Provide the (x, y) coordinate of the cell's center where the given text is located.  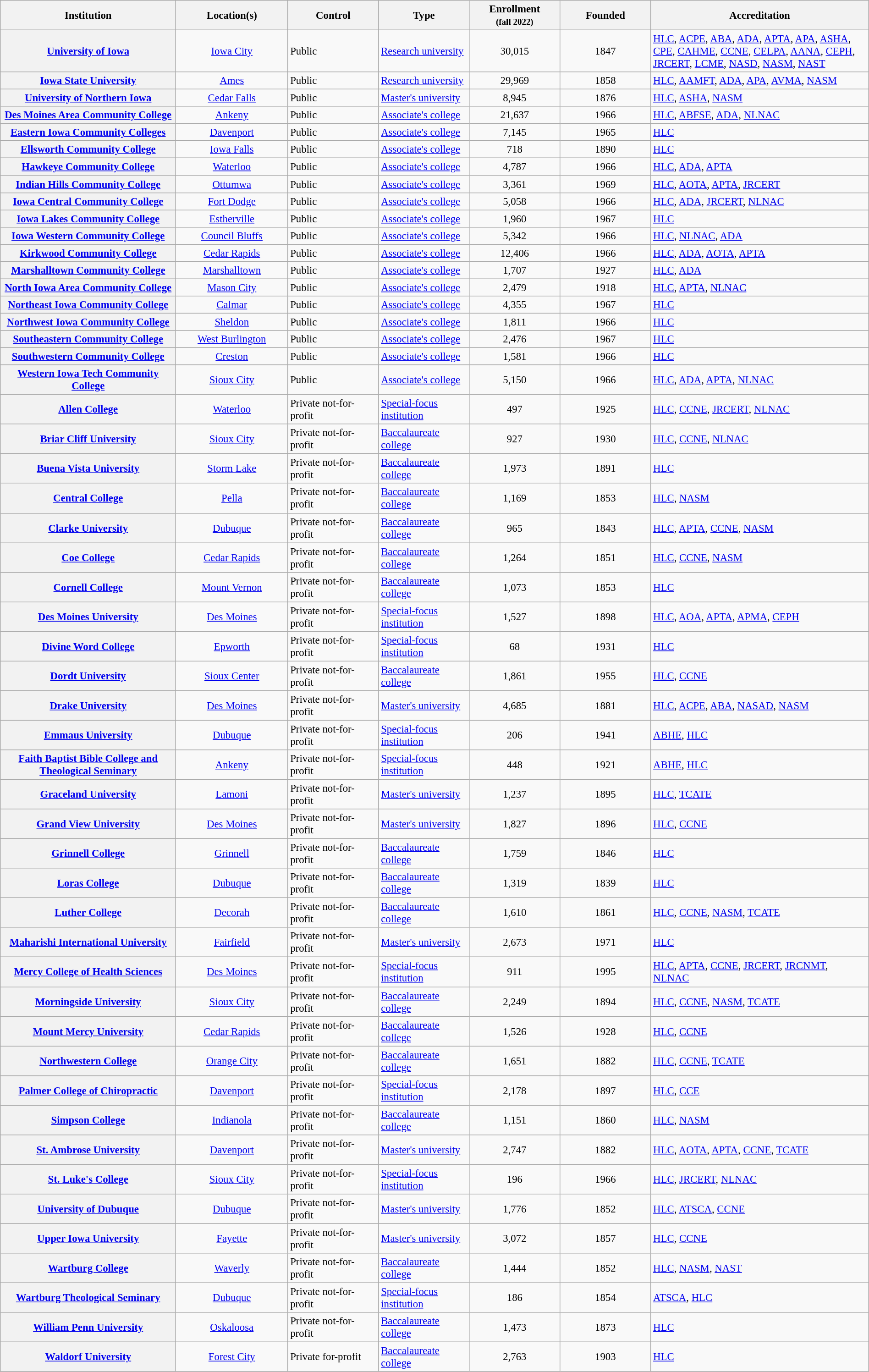
1,444 (515, 1268)
University of Northern Iowa (88, 98)
Hawkeye Community College (88, 167)
Fairfield (232, 942)
1857 (605, 1239)
Mercy College of Health Sciences (88, 972)
1858 (605, 81)
HLC, CCNE, TCATE (760, 1061)
1,759 (515, 854)
1,861 (515, 676)
HLC, APTA, NLNAC (760, 287)
Control (333, 16)
HLC, NASM, NAST (760, 1268)
Calmar (232, 305)
Accreditation (760, 16)
1891 (605, 468)
1927 (605, 270)
Southwestern Community College (88, 357)
1,827 (515, 824)
Des Moines Area Community College (88, 115)
Southeastern Community College (88, 339)
1930 (605, 439)
Type (424, 16)
Mount Vernon (232, 587)
HLC, NLNAC, ADA (760, 236)
Central College (88, 499)
North Iowa Area Community College (88, 287)
1890 (605, 150)
196 (515, 1179)
Northeast Iowa Community College (88, 305)
Iowa Central Community College (88, 201)
Iowa Lakes Community College (88, 219)
Pella (232, 499)
1,651 (515, 1061)
HLC, AOTA, APTA, CCNE, TCATE (760, 1150)
1,811 (515, 322)
5,150 (515, 380)
HLC, JRCERT, NLNAC (760, 1179)
Storm Lake (232, 468)
448 (515, 765)
1,473 (515, 1328)
University of Iowa (88, 51)
1876 (605, 98)
1921 (605, 765)
HLC, AOTA, APTA, JRCERT (760, 184)
1873 (605, 1328)
1,169 (515, 499)
1,526 (515, 1031)
7,145 (515, 132)
Enrollment(fall 2022) (515, 16)
Creston (232, 357)
Northwestern College (88, 1061)
1846 (605, 854)
1,776 (515, 1209)
Ottumwa (232, 184)
Maharishi International University (88, 942)
Faith Baptist Bible College and Theological Seminary (88, 765)
Upper Iowa University (88, 1239)
HLC, ADA, AOTA, APTA (760, 253)
1881 (605, 706)
8,945 (515, 98)
186 (515, 1298)
3,072 (515, 1239)
1,073 (515, 587)
Drake University (88, 706)
2,476 (515, 339)
Ellsworth Community College (88, 150)
497 (515, 410)
Fort Dodge (232, 201)
Oskaloosa (232, 1328)
HLC, ACPE, ABA, NASAD, NASM (760, 706)
Eastern Iowa Community Colleges (88, 132)
1941 (605, 735)
St. Luke's College (88, 1179)
Briar Cliff University (88, 439)
Wartburg College (88, 1268)
68 (515, 646)
HLC, AAMFT, ADA, APA, AVMA, NASM (760, 81)
Luther College (88, 913)
HLC, ABFSE, ADA, NLNAC (760, 115)
HLC, ACPE, ABA, ADA, APTA, APA, ASHA, CPE, CAHME, CCNE, CELPA, AANA, CEPH, JRCERT, LCME, NASD, NASM, NAST (760, 51)
2,249 (515, 1002)
St. Ambrose University (88, 1150)
1897 (605, 1090)
Morningside University (88, 1002)
206 (515, 735)
Graceland University (88, 795)
Indian Hills Community College (88, 184)
Sioux Center (232, 676)
1931 (605, 646)
Institution (88, 16)
Estherville (232, 219)
Iowa City (232, 51)
1,973 (515, 468)
1,264 (515, 557)
1,610 (515, 913)
West Burlington (232, 339)
HLC, CCE (760, 1090)
HLC, TCATE (760, 795)
Founded (605, 16)
Buena Vista University (88, 468)
Kirkwood Community College (88, 253)
1860 (605, 1120)
1854 (605, 1298)
Mount Mercy University (88, 1031)
Dordt University (88, 676)
1,960 (515, 219)
1,151 (515, 1120)
Epworth (232, 646)
3,361 (515, 184)
Marshalltown (232, 270)
5,342 (515, 236)
1995 (605, 972)
University of Dubuque (88, 1209)
4,685 (515, 706)
1894 (605, 1002)
Orange City (232, 1061)
2,673 (515, 942)
Waldorf University (88, 1357)
Northwest Iowa Community College (88, 322)
HLC, CCNE, NASM (760, 557)
Sheldon (232, 322)
HLC, APTA, CCNE, JRCERT, JRCNMT, NLNAC (760, 972)
Grinnell (232, 854)
965 (515, 528)
4,787 (515, 167)
1851 (605, 557)
Iowa Falls (232, 150)
Allen College (88, 410)
HLC, ADA, APTA (760, 167)
Grand View University (88, 824)
HLC, APTA, CCNE, NASM (760, 528)
Palmer College of Chiropractic (88, 1090)
927 (515, 439)
HLC, ADA (760, 270)
2,747 (515, 1150)
Location(s) (232, 16)
Council Bluffs (232, 236)
Clarke University (88, 528)
Emmaus University (88, 735)
1965 (605, 132)
Private for-profit (333, 1357)
1895 (605, 795)
1898 (605, 617)
Iowa State University (88, 81)
Grinnell College (88, 854)
1,581 (515, 357)
Divine Word College (88, 646)
1,527 (515, 617)
Wartburg Theological Seminary (88, 1298)
29,969 (515, 81)
1843 (605, 528)
Mason City (232, 287)
718 (515, 150)
1918 (605, 287)
1,707 (515, 270)
1928 (605, 1031)
Cornell College (88, 587)
HLC, CCNE, JRCERT, NLNAC (760, 410)
21,637 (515, 115)
Decorah (232, 913)
2,763 (515, 1357)
William Penn University (88, 1328)
1,319 (515, 883)
2,178 (515, 1090)
Fayette (232, 1239)
Waverly (232, 1268)
Forest City (232, 1357)
Des Moines University (88, 617)
ATSCA, HLC (760, 1298)
911 (515, 972)
HLC, AOA, APTA, APMA, CEPH (760, 617)
4,355 (515, 305)
1861 (605, 913)
12,406 (515, 253)
HLC, ADA, JRCERT, NLNAC (760, 201)
Western Iowa Tech Community College (88, 380)
Marshalltown Community College (88, 270)
5,058 (515, 201)
Cedar Falls (232, 98)
1903 (605, 1357)
1,237 (515, 795)
HLC, ADA, APTA, NLNAC (760, 380)
2,479 (515, 287)
Iowa Western Community College (88, 236)
1925 (605, 410)
1896 (605, 824)
1971 (605, 942)
Lamoni (232, 795)
1839 (605, 883)
HLC, ATSCA, CCNE (760, 1209)
HLC, ASHA, NASM (760, 98)
Simpson College (88, 1120)
HLC, CCNE, NLNAC (760, 439)
1955 (605, 676)
1969 (605, 184)
Loras College (88, 883)
Ames (232, 81)
Indianola (232, 1120)
Coe College (88, 557)
30,015 (515, 51)
1847 (605, 51)
